Return [x, y] of the center of cell containing provided text 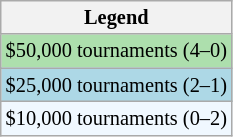
$25,000 tournaments (2–1) [116, 85]
Legend [116, 17]
$50,000 tournaments (4–0) [116, 51]
$10,000 tournaments (0–2) [116, 118]
